Return [x, y] of the center of cell containing provided text 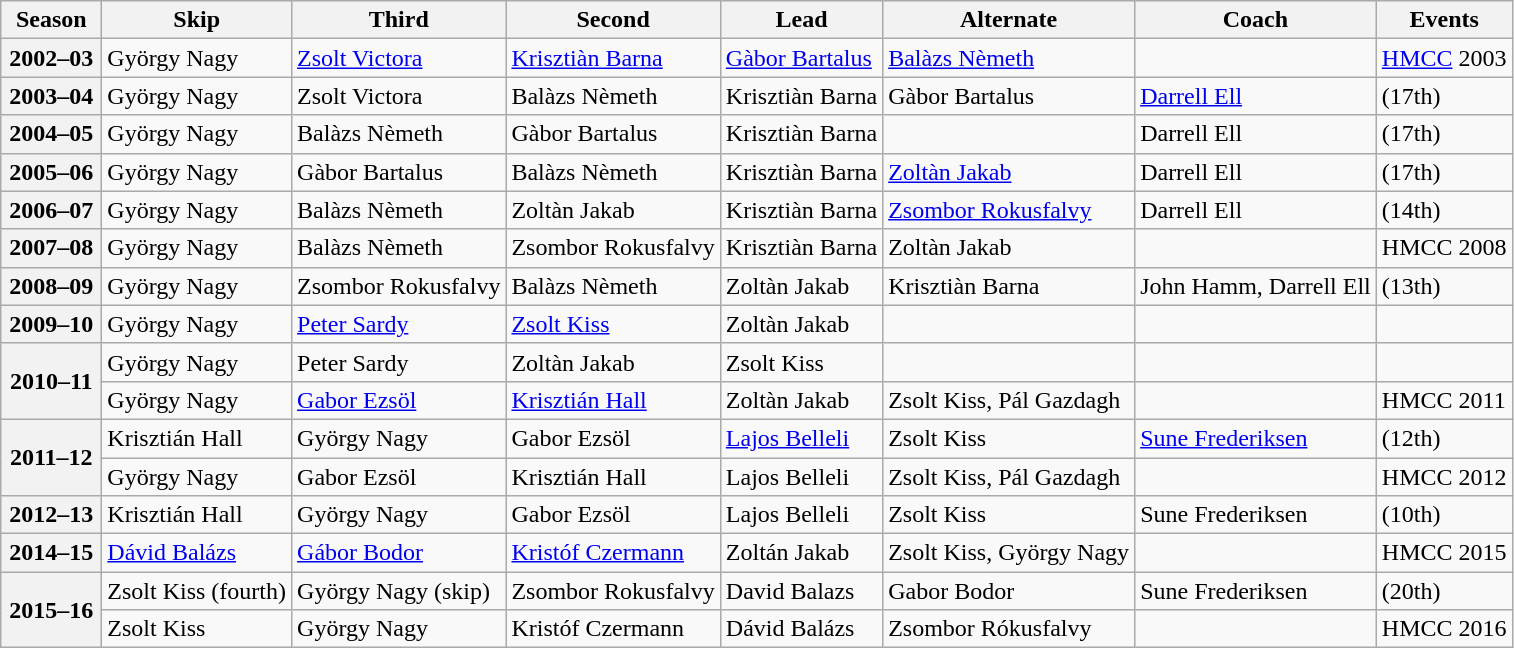
2003–04 [52, 96]
HMCC 2011 [1444, 400]
Gabor Bodor [1009, 591]
2006–07 [52, 210]
Zoltán Jakab [801, 553]
Zsolt Kiss (fourth) [197, 591]
(10th) [1444, 515]
Alternate [1009, 20]
2014–15 [52, 553]
(20th) [1444, 591]
John Hamm, Darrell Ell [1256, 286]
HMCC 2012 [1444, 477]
Second [613, 20]
Lead [801, 20]
2015–16 [52, 610]
(14th) [1444, 210]
David Balazs [801, 591]
HMCC 2015 [1444, 553]
Gábor Bodor [399, 553]
2010–11 [52, 381]
Zsombor Rókusfalvy [1009, 629]
2002–03 [52, 58]
Skip [197, 20]
Zsolt Kiss, György Nagy [1009, 553]
Events [1444, 20]
2008–09 [52, 286]
2012–13 [52, 515]
Third [399, 20]
Season [52, 20]
HMCC 2008 [1444, 248]
(12th) [1444, 438]
HMCC 2003 [1444, 58]
2009–10 [52, 324]
Coach [1256, 20]
2011–12 [52, 457]
2007–08 [52, 248]
(13th) [1444, 286]
HMCC 2016 [1444, 629]
2005–06 [52, 172]
2004–05 [52, 134]
György Nagy (skip) [399, 591]
